Return the [x, y] coordinate for the center point of the cell that contains the specified text.  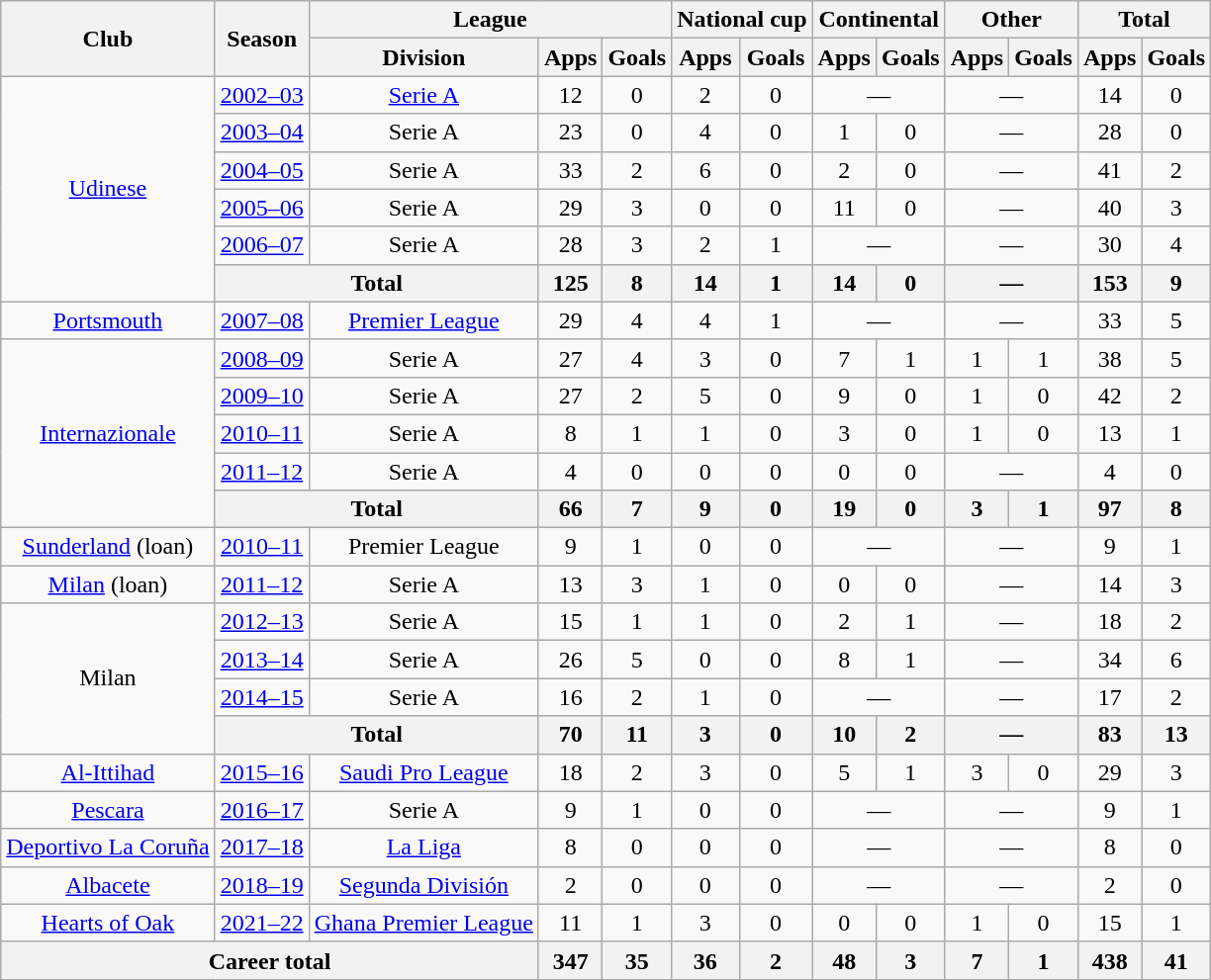
2014–15 [261, 697]
70 [570, 735]
19 [844, 509]
League [490, 20]
2013–14 [261, 660]
2017–18 [261, 847]
La Liga [423, 847]
2012–13 [261, 622]
Al-Ittihad [108, 772]
Internazionale [108, 433]
Career total [270, 960]
Saudi Pro League [423, 772]
35 [637, 960]
Hearts of Oak [108, 923]
Club [108, 39]
2018–19 [261, 885]
Division [423, 57]
30 [1109, 245]
125 [570, 283]
Continental [879, 20]
48 [844, 960]
2003–04 [261, 133]
Milan [108, 678]
2002–03 [261, 95]
153 [1109, 283]
Milan (loan) [108, 584]
Other [1011, 20]
2016–17 [261, 810]
2006–07 [261, 245]
2021–22 [261, 923]
347 [570, 960]
38 [1109, 358]
Segunda División [423, 885]
2007–08 [261, 320]
2009–10 [261, 396]
26 [570, 660]
97 [1109, 509]
17 [1109, 697]
2008–09 [261, 358]
Pescara [108, 810]
23 [570, 133]
Udinese [108, 189]
Sunderland (loan) [108, 547]
438 [1109, 960]
2015–16 [261, 772]
83 [1109, 735]
2005–06 [261, 208]
2004–05 [261, 170]
42 [1109, 396]
Deportivo La Coruña [108, 847]
16 [570, 697]
40 [1109, 208]
Ghana Premier League [423, 923]
Albacete [108, 885]
34 [1109, 660]
36 [705, 960]
National cup [742, 20]
12 [570, 95]
Portsmouth [108, 320]
66 [570, 509]
10 [844, 735]
Season [261, 39]
